For the text-containing cell, return its midpoint in [x, y] coordinate format. 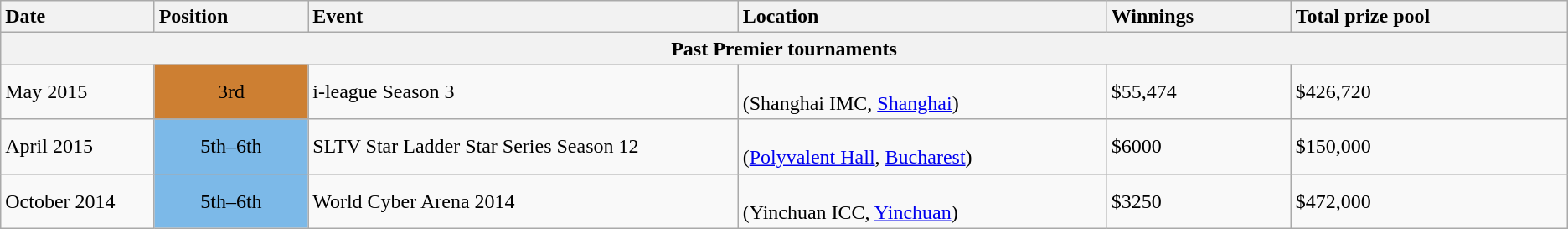
(Yinchuan ICC, Yinchuan) [922, 201]
Position [231, 17]
$150,000 [1429, 146]
April 2015 [77, 146]
Total prize pool [1429, 17]
World Cyber Arena 2014 [523, 201]
Event [523, 17]
SLTV Star Ladder Star Series Season 12 [523, 146]
$3250 [1199, 201]
$6000 [1199, 146]
$472,000 [1429, 201]
(Polyvalent Hall, Bucharest) [922, 146]
October 2014 [77, 201]
Winnings [1199, 17]
Location [922, 17]
May 2015 [77, 92]
i-league Season 3 [523, 92]
3rd [231, 92]
$55,474 [1199, 92]
Date [77, 17]
Past Premier tournaments [784, 49]
(Shanghai IMC, Shanghai) [922, 92]
$426,720 [1429, 92]
